From the cell containing the given text, extract its center point as [x, y] coordinate. 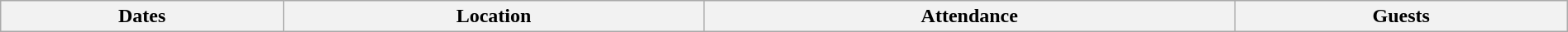
Attendance [969, 16]
Location [495, 16]
Guests [1401, 16]
Dates [142, 16]
